Capture the cell that displays the provided text and extract its (x, y) central coordinate. 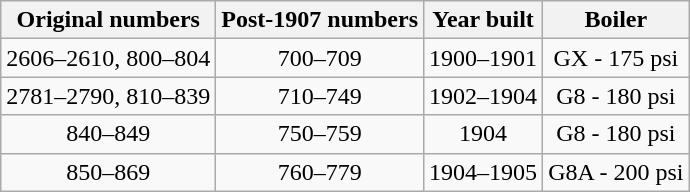
GX - 175 psi (616, 58)
Year built (484, 20)
2606–2610, 800–804 (108, 58)
Original numbers (108, 20)
1904 (484, 134)
2781–2790, 810–839 (108, 96)
G8A - 200 psi (616, 172)
1904–1905 (484, 172)
760–779 (320, 172)
840–849 (108, 134)
710–749 (320, 96)
850–869 (108, 172)
Boiler (616, 20)
1902–1904 (484, 96)
Post-1907 numbers (320, 20)
750–759 (320, 134)
1900–1901 (484, 58)
700–709 (320, 58)
